Scan for the cell matching the given text and deliver its [x, y] coordinate at center. 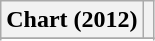
Chart (2012) [72, 20]
